Extract the [x, y] coordinate from the center of the cell holding the provided text.  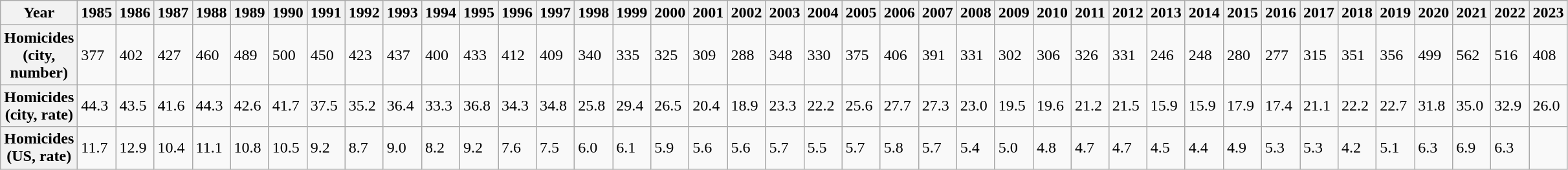
42.6 [250, 106]
325 [670, 55]
5.4 [976, 147]
2007 [937, 13]
35.0 [1472, 106]
26.5 [670, 106]
423 [364, 55]
2009 [1013, 13]
Homicides (city, rate) [39, 106]
427 [173, 55]
2013 [1166, 13]
7.5 [555, 147]
21.5 [1127, 106]
2014 [1204, 13]
248 [1204, 55]
1996 [518, 13]
309 [708, 55]
5.5 [823, 147]
23.0 [976, 106]
1994 [440, 13]
8.7 [364, 147]
36.8 [479, 106]
2006 [900, 13]
351 [1358, 55]
1990 [287, 13]
1992 [364, 13]
17.9 [1242, 106]
4.2 [1358, 147]
433 [479, 55]
2010 [1052, 13]
1997 [555, 13]
5.0 [1013, 147]
19.6 [1052, 106]
2020 [1434, 13]
2003 [784, 13]
2012 [1127, 13]
516 [1510, 55]
2004 [823, 13]
4.5 [1166, 147]
27.3 [937, 106]
26.0 [1548, 106]
34.3 [518, 106]
7.6 [518, 147]
1989 [250, 13]
2022 [1510, 13]
460 [211, 55]
2016 [1280, 13]
302 [1013, 55]
489 [250, 55]
400 [440, 55]
2008 [976, 13]
32.9 [1510, 106]
2005 [861, 13]
6.0 [594, 147]
408 [1548, 55]
2002 [747, 13]
10.8 [250, 147]
1987 [173, 13]
27.7 [900, 106]
4.8 [1052, 147]
2017 [1319, 13]
437 [403, 55]
5.9 [670, 147]
2018 [1358, 13]
23.3 [784, 106]
21.2 [1090, 106]
11.7 [97, 147]
2011 [1090, 13]
6.1 [632, 147]
315 [1319, 55]
8.2 [440, 147]
43.5 [135, 106]
409 [555, 55]
25.8 [594, 106]
20.4 [708, 106]
1995 [479, 13]
406 [900, 55]
5.1 [1395, 147]
2019 [1395, 13]
10.4 [173, 147]
499 [1434, 55]
4.9 [1242, 147]
391 [937, 55]
10.5 [287, 147]
34.8 [555, 106]
356 [1395, 55]
2023 [1548, 13]
Year [39, 13]
18.9 [747, 106]
12.9 [135, 147]
1993 [403, 13]
377 [97, 55]
35.2 [364, 106]
412 [518, 55]
280 [1242, 55]
2015 [1242, 13]
22.7 [1395, 106]
246 [1166, 55]
402 [135, 55]
500 [287, 55]
Homicides (US, rate) [39, 147]
9.0 [403, 147]
1986 [135, 13]
340 [594, 55]
21.1 [1319, 106]
1988 [211, 13]
335 [632, 55]
277 [1280, 55]
1998 [594, 13]
33.3 [440, 106]
4.4 [1204, 147]
41.6 [173, 106]
2021 [1472, 13]
37.5 [326, 106]
288 [747, 55]
6.9 [1472, 147]
1991 [326, 13]
1985 [97, 13]
19.5 [1013, 106]
2000 [670, 13]
562 [1472, 55]
Homicides (city, number) [39, 55]
41.7 [287, 106]
11.1 [211, 147]
306 [1052, 55]
326 [1090, 55]
31.8 [1434, 106]
2001 [708, 13]
36.4 [403, 106]
25.6 [861, 106]
1999 [632, 13]
29.4 [632, 106]
5.8 [900, 147]
330 [823, 55]
17.4 [1280, 106]
348 [784, 55]
375 [861, 55]
450 [326, 55]
